Determine the (X, Y) coordinate at the center of the cell enclosing the given text.  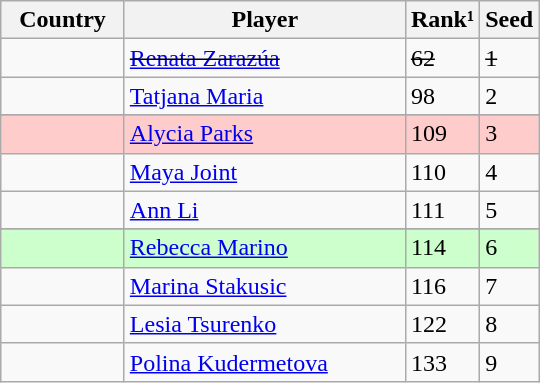
62 (442, 58)
Ann Li (264, 210)
Renata Zarazúa (264, 58)
109 (442, 134)
133 (442, 362)
Alycia Parks (264, 134)
98 (442, 96)
9 (510, 362)
Tatjana Maria (264, 96)
Country (63, 20)
Player (264, 20)
4 (510, 172)
Seed (510, 20)
Polina Kudermetova (264, 362)
Maya Joint (264, 172)
116 (442, 286)
8 (510, 324)
110 (442, 172)
Marina Stakusic (264, 286)
122 (442, 324)
5 (510, 210)
2 (510, 96)
111 (442, 210)
7 (510, 286)
3 (510, 134)
1 (510, 58)
Rebecca Marino (264, 248)
114 (442, 248)
6 (510, 248)
Lesia Tsurenko (264, 324)
Rank¹ (442, 20)
